Locate the cell with the specified text and output its [X, Y] center coordinate. 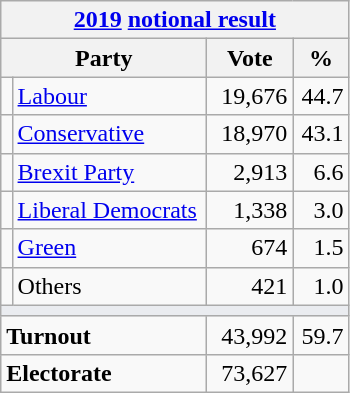
Brexit Party [110, 172]
59.7 [321, 335]
43,992 [250, 335]
73,627 [250, 373]
674 [250, 248]
421 [250, 286]
18,970 [250, 134]
43.1 [321, 134]
1.0 [321, 286]
Turnout [104, 335]
2,913 [250, 172]
Liberal Democrats [110, 210]
2019 notional result [175, 20]
% [321, 58]
3.0 [321, 210]
44.7 [321, 96]
Green [110, 248]
Labour [110, 96]
Others [110, 286]
1,338 [250, 210]
19,676 [250, 96]
6.6 [321, 172]
Conservative [110, 134]
Vote [250, 58]
1.5 [321, 248]
Party [104, 58]
Electorate [104, 373]
